Locate the cell with the specified text and output its (X, Y) center coordinate. 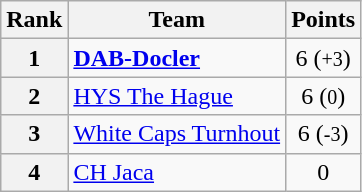
1 (34, 58)
Team (177, 20)
6 (-3) (324, 134)
2 (34, 96)
4 (34, 172)
6 (+3) (324, 58)
6 (0) (324, 96)
White Caps Turnhout (177, 134)
HYS The Hague (177, 96)
Points (324, 20)
CH Jaca (177, 172)
3 (34, 134)
Rank (34, 20)
DAB-Docler (177, 58)
0 (324, 172)
